Output the [X, Y] coordinate of the center of the cell containing the given text.  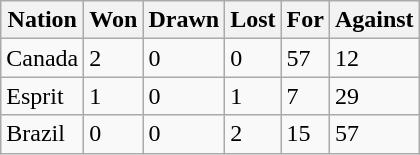
Against [374, 20]
Lost [253, 20]
Canada [42, 58]
29 [374, 96]
Esprit [42, 96]
7 [305, 96]
12 [374, 58]
Drawn [184, 20]
For [305, 20]
Brazil [42, 134]
Won [114, 20]
15 [305, 134]
Nation [42, 20]
